For the text-containing cell, return its midpoint in (x, y) coordinate format. 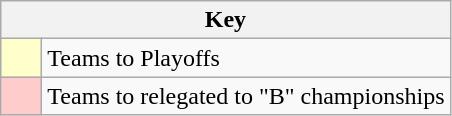
Teams to relegated to "B" championships (246, 96)
Key (226, 20)
Teams to Playoffs (246, 58)
